For the text-containing cell, return its midpoint in (x, y) coordinate format. 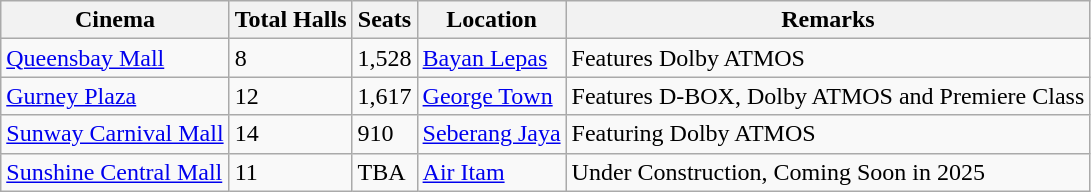
George Town (492, 96)
Remarks (828, 20)
Total Halls (290, 20)
Queensbay Mall (115, 58)
Bayan Lepas (492, 58)
14 (290, 134)
Features D-BOX, Dolby ATMOS and Premiere Class (828, 96)
Features Dolby ATMOS (828, 58)
Seats (384, 20)
Location (492, 20)
Gurney Plaza (115, 96)
8 (290, 58)
Under Construction, Coming Soon in 2025 (828, 172)
Cinema (115, 20)
Air Itam (492, 172)
11 (290, 172)
12 (290, 96)
Seberang Jaya (492, 134)
Sunshine Central Mall (115, 172)
1,528 (384, 58)
Featuring Dolby ATMOS (828, 134)
TBA (384, 172)
Sunway Carnival Mall (115, 134)
1,617 (384, 96)
910 (384, 134)
